Return the (X, Y) coordinate for the center point of the cell that contains the specified text.  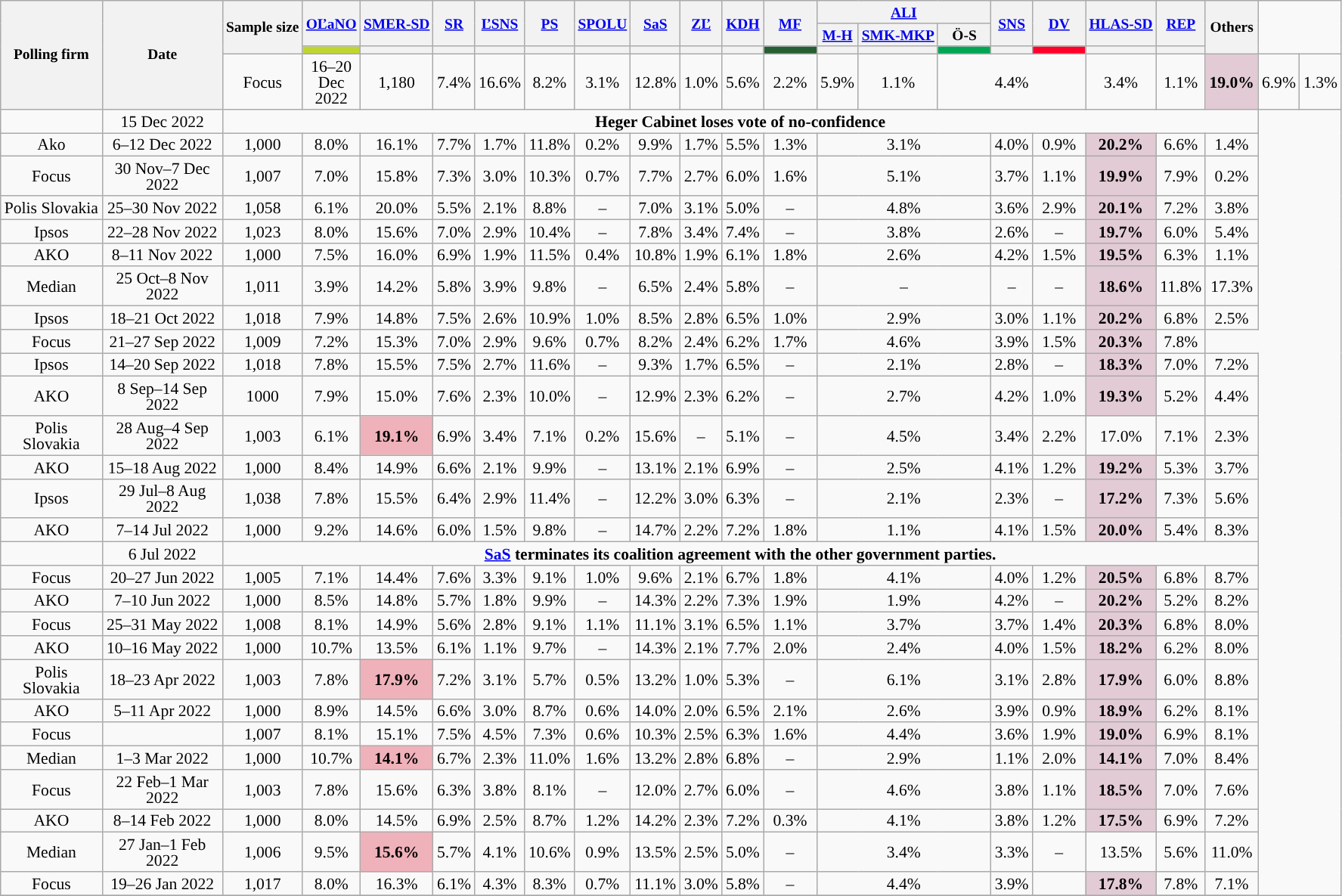
1,023 (262, 231)
17.5% (1120, 821)
SaS (656, 23)
PS (550, 23)
6.4% (454, 498)
Polling firm (51, 55)
14–20 Sep 2022 (162, 364)
SNS (1012, 23)
19.7% (1120, 231)
6–12 Dec 2022 (162, 145)
4.3% (500, 883)
10.8% (656, 254)
18.6% (1120, 287)
14.4% (396, 578)
15.0% (396, 396)
7–14 Jul 2022 (162, 531)
MF (790, 23)
8–11 Nov 2022 (162, 254)
18.5% (1120, 789)
1–3 Mar 2022 (162, 758)
17.0% (1120, 436)
0.5% (603, 679)
11.6% (550, 364)
1,011 (262, 287)
ĽSNS (500, 23)
19–26 Jan 2022 (162, 883)
1,038 (262, 498)
19.2% (1120, 467)
1,009 (262, 342)
20–27 Jun 2022 (162, 578)
9.7% (550, 647)
1,005 (262, 578)
18–23 Apr 2022 (162, 679)
Date (162, 55)
15–18 Aug 2022 (162, 467)
17.3% (1231, 287)
16.3% (396, 883)
10.0% (550, 396)
ALI (904, 12)
10–16 May 2022 (162, 647)
HLAS-SD (1120, 23)
8 Sep–14 Sep 2022 (162, 396)
25–31 May 2022 (162, 625)
0.4% (603, 254)
9.2% (331, 531)
18–21 Oct 2022 (162, 318)
8–14 Feb 2022 (162, 821)
10.4% (550, 231)
18.3% (1120, 364)
16–20 Dec 2022 (331, 82)
16.6% (500, 82)
17.8% (1120, 883)
10.9% (550, 318)
18.9% (1120, 711)
4.8% (904, 207)
10.6% (550, 852)
29 Jul–8 Aug 2022 (162, 498)
15.8% (396, 176)
1,008 (262, 625)
Heger Cabinet loses vote of no-confidence (740, 121)
12.8% (656, 82)
13.1% (656, 467)
25 Oct–8 Nov 2022 (162, 287)
28 Aug–4 Sep 2022 (162, 436)
19.3% (1120, 396)
17.2% (1120, 498)
22 Feb–1 Mar 2022 (162, 789)
1,180 (396, 82)
14.7% (656, 531)
5.9% (838, 82)
Ako (51, 145)
6 Jul 2022 (162, 553)
16.0% (396, 254)
18.2% (1120, 647)
DV (1059, 23)
7–10 Jun 2022 (162, 600)
27 Jan–1 Feb 2022 (162, 852)
12.9% (656, 396)
15 Dec 2022 (162, 121)
SMK-MKP (898, 35)
1,017 (262, 883)
19.9% (1120, 176)
20.5% (1120, 578)
Sample size (262, 27)
OĽaNO (331, 23)
SMER-SD (396, 23)
5–11 Apr 2022 (162, 711)
22–28 Nov 2022 (162, 231)
SR (454, 23)
SaS terminates its coalition agreement with the other government parties. (740, 553)
12.2% (656, 498)
19.1% (396, 436)
0.3% (790, 821)
Others (1231, 27)
9.5% (331, 852)
8.9% (331, 711)
REP (1181, 23)
25–30 Nov 2022 (162, 207)
15.1% (396, 735)
19.5% (1120, 254)
1000 (262, 396)
1,006 (262, 852)
16.1% (396, 145)
9.3% (656, 364)
15.3% (396, 342)
30 Nov–7 Dec 2022 (162, 176)
20.1% (1120, 207)
11.4% (550, 498)
KDH (742, 23)
M-H (838, 35)
SPOLU (603, 23)
14.6% (396, 531)
14.0% (656, 711)
ZĽ (702, 23)
1,058 (262, 207)
11.5% (550, 254)
Ö-S (964, 35)
12.0% (656, 789)
Polis Slovakia (51, 207)
21–27 Sep 2022 (162, 342)
